Return (X, Y) of the center of cell containing provided text 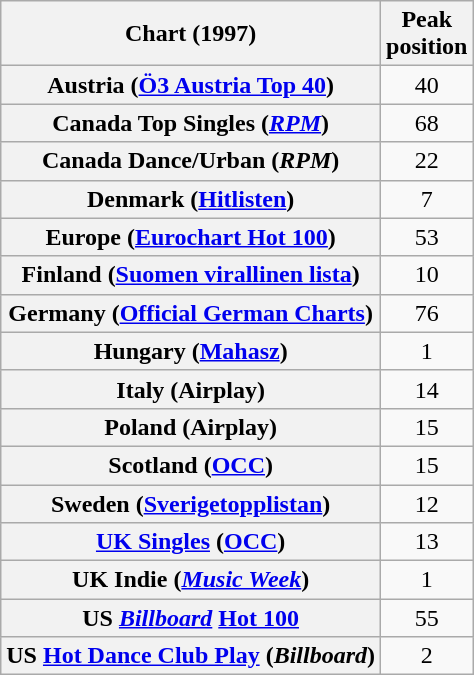
12 (427, 503)
Italy (Airplay) (191, 389)
Denmark (Hitlisten) (191, 199)
7 (427, 199)
Germany (Official German Charts) (191, 313)
2 (427, 656)
Finland (Suomen virallinen lista) (191, 275)
68 (427, 123)
US Billboard Hot 100 (191, 618)
55 (427, 618)
US Hot Dance Club Play (Billboard) (191, 656)
Sweden (Sverigetopplistan) (191, 503)
Poland (Airplay) (191, 427)
Canada Dance/Urban (RPM) (191, 161)
UK Indie (Music Week) (191, 580)
53 (427, 237)
Canada Top Singles (RPM) (191, 123)
14 (427, 389)
Scotland (OCC) (191, 465)
Chart (1997) (191, 34)
Hungary (Mahasz) (191, 351)
Europe (Eurochart Hot 100) (191, 237)
Austria (Ö3 Austria Top 40) (191, 85)
13 (427, 542)
UK Singles (OCC) (191, 542)
10 (427, 275)
40 (427, 85)
22 (427, 161)
76 (427, 313)
Peakposition (427, 34)
